Scan for the cell matching the given text and deliver its (x, y) coordinate at center. 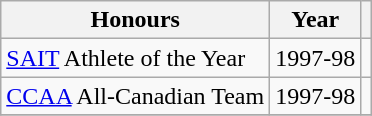
Honours (136, 20)
CCAA All-Canadian Team (136, 96)
SAIT Athlete of the Year (136, 58)
Year (316, 20)
